Search for the cell housing the specified text and yield its (x, y) center coordinate. 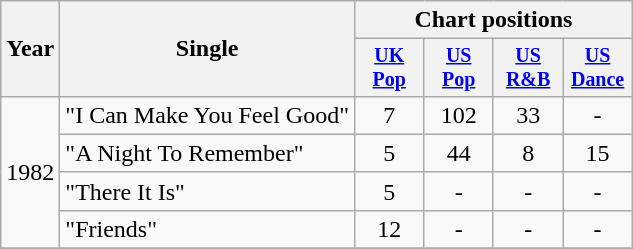
102 (458, 115)
Year (30, 49)
USR&B (528, 68)
"I Can Make You Feel Good" (208, 115)
"There It Is" (208, 191)
1982 (30, 172)
"A Night To Remember" (208, 153)
8 (528, 153)
Single (208, 49)
33 (528, 115)
15 (598, 153)
7 (388, 115)
44 (458, 153)
12 (388, 229)
Chart positions (493, 20)
"Friends" (208, 229)
USDance (598, 68)
UKPop (388, 68)
USPop (458, 68)
